Identify which cell holds the provided text, then report its (X, Y) central coordinate. 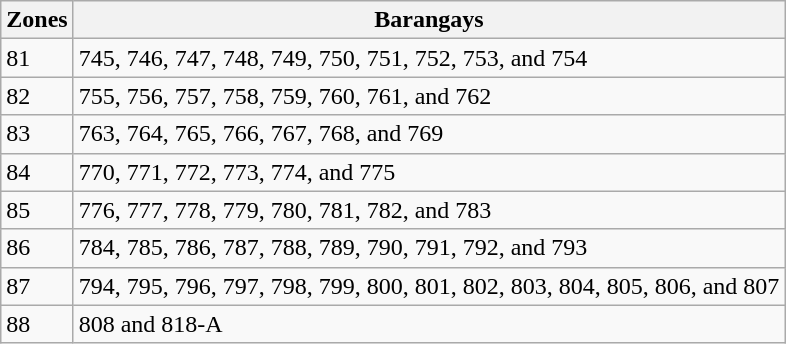
87 (37, 286)
86 (37, 248)
794, 795, 796, 797, 798, 799, 800, 801, 802, 803, 804, 805, 806, and 807 (429, 286)
81 (37, 58)
88 (37, 324)
745, 746, 747, 748, 749, 750, 751, 752, 753, and 754 (429, 58)
82 (37, 96)
763, 764, 765, 766, 767, 768, and 769 (429, 134)
755, 756, 757, 758, 759, 760, 761, and 762 (429, 96)
Barangays (429, 20)
84 (37, 172)
770, 771, 772, 773, 774, and 775 (429, 172)
Zones (37, 20)
784, 785, 786, 787, 788, 789, 790, 791, 792, and 793 (429, 248)
776, 777, 778, 779, 780, 781, 782, and 783 (429, 210)
83 (37, 134)
808 and 818-A (429, 324)
85 (37, 210)
